Provide the (X, Y) coordinate of the cell's center where the given text is located.  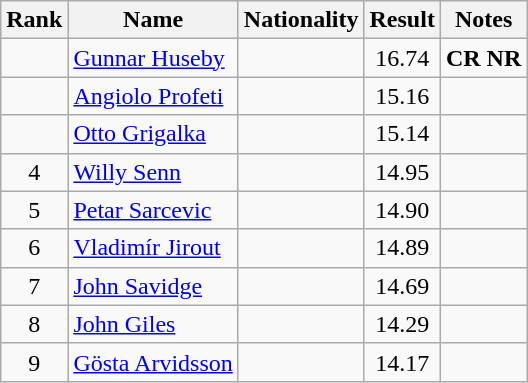
Nationality (301, 20)
Gunnar Huseby (153, 58)
Rank (34, 20)
John Giles (153, 324)
4 (34, 172)
14.90 (402, 210)
Petar Sarcevic (153, 210)
14.29 (402, 324)
Otto Grigalka (153, 134)
CR NR (483, 58)
Result (402, 20)
Gösta Arvidsson (153, 362)
14.17 (402, 362)
14.69 (402, 286)
6 (34, 248)
Vladimír Jirout (153, 248)
Name (153, 20)
Angiolo Profeti (153, 96)
Willy Senn (153, 172)
15.16 (402, 96)
7 (34, 286)
16.74 (402, 58)
5 (34, 210)
9 (34, 362)
14.89 (402, 248)
14.95 (402, 172)
15.14 (402, 134)
8 (34, 324)
Notes (483, 20)
John Savidge (153, 286)
